Find where the given text appears and provide that cell's center as (x, y) coordinate. 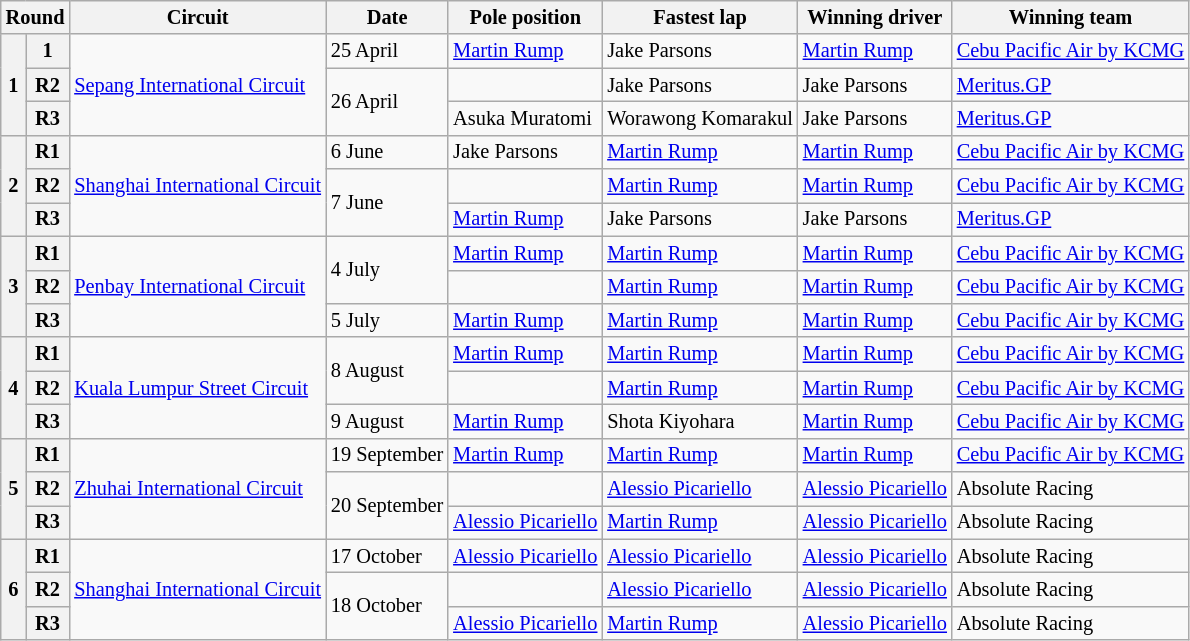
7 June (387, 202)
Round (36, 17)
6 June (387, 152)
2 (14, 186)
Date (387, 17)
Pole position (525, 17)
17 October (387, 556)
5 (14, 488)
18 October (387, 606)
8 August (387, 370)
Worawong Komarakul (700, 118)
Fastest lap (700, 17)
26 April (387, 102)
6 (14, 590)
4 (14, 388)
Asuka Muratomi (525, 118)
Winning driver (875, 17)
19 September (387, 455)
4 July (387, 270)
3 (14, 286)
Zhuhai International Circuit (198, 488)
Kuala Lumpur Street Circuit (198, 388)
5 July (387, 320)
Winning team (1070, 17)
20 September (387, 506)
9 August (387, 421)
Shota Kiyohara (700, 421)
Penbay International Circuit (198, 286)
25 April (387, 51)
Circuit (198, 17)
Sepang International Circuit (198, 84)
